Scan for the cell matching the given text and deliver its [x, y] coordinate at center. 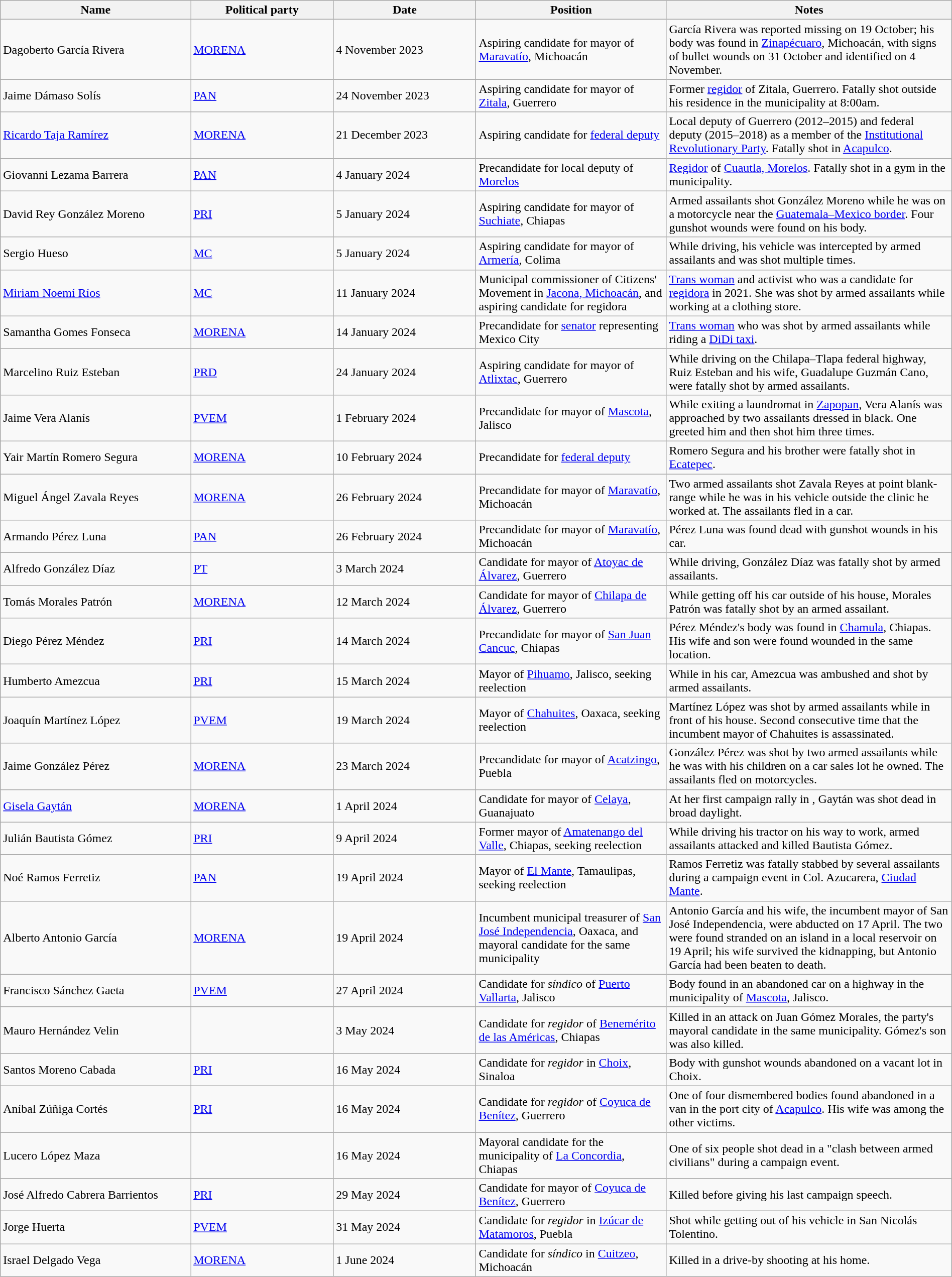
Romero Segura and his brother were fatally shot in Ecatepec. [809, 457]
Aníbal Zúñiga Cortés [95, 1109]
Aspiring candidate for mayor of Armería, Colima [571, 253]
Notes [809, 10]
While getting off his car outside of his house, Morales Patrón was fatally shot by an armed assailant. [809, 602]
Killed before giving his last campaign speech. [809, 1195]
PT [262, 569]
While driving his tractor on his way to work, armed assailants attacked and killed Bautista Gómez. [809, 839]
While driving, González Díaz was fatally shot by armed assailants. [809, 569]
31 May 2024 [405, 1227]
Precandidate for mayor of San Juan Cancuc, Chiapas [571, 641]
Precandidate for senator representing Mexico City [571, 332]
4 November 2023 [405, 49]
Candidate for regidor in Izúcar de Matamoros, Puebla [571, 1227]
Aspiring candidate for federal deputy [571, 135]
19 March 2024 [405, 720]
Killed in a drive-by shooting at his home. [809, 1260]
29 May 2024 [405, 1195]
Shot while getting out of his vehicle in San Nicolás Tolentino. [809, 1227]
11 January 2024 [405, 293]
One of six people shot dead in a "clash between armed civilians" during a campaign event. [809, 1155]
Julián Bautista Gómez [95, 839]
Precandidate for federal deputy [571, 457]
Joaquín Martínez López [95, 720]
Trans woman and activist who was a candidate for regidora in 2021. She was shot by armed assailants while working at a clothing store. [809, 293]
Humberto Amezcua [95, 681]
Candidate for mayor of Celaya, Guanajuato [571, 805]
Marcelino Ruiz Esteban [95, 372]
Mayor of Chahuites, Oaxaca, seeking reelection [571, 720]
Aspiring candidate for mayor of Atlixtac, Guerrero [571, 372]
Regidor of Cuautla, Morelos. Fatally shot in a gym in the municipality. [809, 175]
Miriam Noemí Ríos [95, 293]
Miguel Ángel Zavala Reyes [95, 497]
Mauro Hernández Velin [95, 1030]
Yair Martín Romero Segura [95, 457]
9 April 2024 [405, 839]
Jaime Dámaso Solís [95, 95]
While driving, his vehicle was intercepted by armed assailants and was shot multiple times. [809, 253]
Pérez Luna was found dead with gunshot wounds in his car. [809, 536]
14 March 2024 [405, 641]
Political party [262, 10]
Date [405, 10]
At her first campaign rally in , Gaytán was shot dead in broad daylight. [809, 805]
12 March 2024 [405, 602]
Mayor of Pihuamo, Jalisco, seeking reelection [571, 681]
1 April 2024 [405, 805]
Name [95, 10]
Aspiring candidate for mayor of Suchiate, Chiapas [571, 214]
Position [571, 10]
Armed assailants shot González Moreno while he was on a motorcycle near the Guatemala–Mexico border. Four gunshot wounds were found on his body. [809, 214]
PRD [262, 372]
Candidate for mayor of Atoyac de Álvarez, Guerrero [571, 569]
Aspiring candidate for mayor of Maravatío, Michoacán [571, 49]
27 April 2024 [405, 990]
While exiting a laundromat in Zapopan, Vera Alanís was approached by two assailants dressed in black. One greeted him and then shot him three times. [809, 418]
Jaime Vera Alanís [95, 418]
Jorge Huerta [95, 1227]
Trans woman who was shot by armed assailants while riding a DiDi taxi. [809, 332]
Body with gunshot wounds abandoned on a vacant lot in Choix. [809, 1070]
Lucero López Maza [95, 1155]
Dagoberto García Rivera [95, 49]
Pérez Méndez's body was found in Chamula, Chiapas. His wife and son were found wounded in the same location. [809, 641]
One of four dismembered bodies found abandoned in a van in the port city of Acapulco. His wife was among the other victims. [809, 1109]
Noé Ramos Ferretiz [95, 878]
Gisela Gaytán [95, 805]
Candidate for regidor in Choix, Sinaloa [571, 1070]
Precandidate for local deputy of Morelos [571, 175]
Body found in an abandoned car on a highway in the municipality of Mascota, Jalisco. [809, 990]
Candidate for síndico in Cuitzeo, Michoacán [571, 1260]
Jaime González Pérez [95, 766]
4 January 2024 [405, 175]
3 May 2024 [405, 1030]
González Pérez was shot by two armed assailants while he was with his children on a car sales lot he owned. The assailants fled on motorcycles. [809, 766]
Israel Delgado Vega [95, 1260]
While driving on the Chilapa–Tlapa federal highway, Ruiz Esteban and his wife, Guadalupe Guzmán Cano, were fatally shot by armed assailants. [809, 372]
14 January 2024 [405, 332]
15 March 2024 [405, 681]
1 February 2024 [405, 418]
Candidate for regidor of Benemérito de las Américas, Chiapas [571, 1030]
While in his car, Amezcua was ambushed and shot by armed assailants. [809, 681]
Diego Pérez Méndez [95, 641]
1 June 2024 [405, 1260]
Candidate for mayor of Coyuca de Benítez, Guerrero [571, 1195]
21 December 2023 [405, 135]
Candidate for síndico of Puerto Vallarta, Jalisco [571, 990]
Candidate for mayor of Chilapa de Álvarez, Guerrero [571, 602]
Killed in an attack on Juan Gómez Morales, the party's mayoral candidate in the same municipality. Gómez's son was also killed. [809, 1030]
Mayoral candidate for the municipality of La Concordia, Chiapas [571, 1155]
23 March 2024 [405, 766]
Giovanni Lezama Barrera [95, 175]
Municipal commissioner of Citizens' Movement in Jacona, Michoacán, and aspiring candidate for regidora [571, 293]
24 January 2024 [405, 372]
Francisco Sánchez Gaeta [95, 990]
Precandidate for mayor of Acatzingo, Puebla [571, 766]
Sergio Hueso [95, 253]
Mayor of El Mante, Tamaulipas, seeking reelection [571, 878]
Alberto Antonio García [95, 938]
Aspiring candidate for mayor of Zitala, Guerrero [571, 95]
Former regidor of Zitala, Guerrero. Fatally shot outside his residence in the municipality at 8:00am. [809, 95]
Former mayor of Amatenango del Valle, Chiapas, seeking reelection [571, 839]
Santos Moreno Cabada [95, 1070]
Tomás Morales Patrón [95, 602]
Samantha Gomes Fonseca [95, 332]
24 November 2023 [405, 95]
Alfredo González Díaz [95, 569]
Local deputy of Guerrero (2012–2015) and federal deputy (2015–2018) as a member of the Institutional Revolutionary Party. Fatally shot in Acapulco. [809, 135]
10 February 2024 [405, 457]
José Alfredo Cabrera Barrientos [95, 1195]
Armando Pérez Luna [95, 536]
Candidate for regidor of Coyuca de Benítez, Guerrero [571, 1109]
3 March 2024 [405, 569]
Precandidate for mayor of Mascota, Jalisco [571, 418]
Ricardo Taja Ramírez [95, 135]
Incumbent municipal treasurer of San José Independencia, Oaxaca, and mayoral candidate for the same municipality [571, 938]
David Rey González Moreno [95, 214]
Ramos Ferretiz was fatally stabbed by several assailants during a campaign event in Col. Azucarera, Ciudad Mante. [809, 878]
